Locate the cell with the specified text and output its (X, Y) center coordinate. 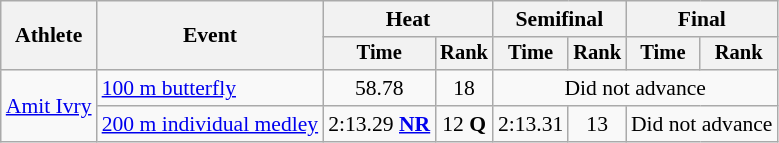
13 (597, 124)
2:13.31 (530, 124)
Athlete (49, 36)
200 m individual medley (210, 124)
100 m butterfly (210, 88)
12 Q (464, 124)
Final (702, 19)
Event (210, 36)
Amit Ivry (49, 106)
2:13.29 NR (379, 124)
Heat (408, 19)
Semifinal (560, 19)
58.78 (379, 88)
18 (464, 88)
